For the text-containing cell, return its midpoint in [X, Y] coordinate format. 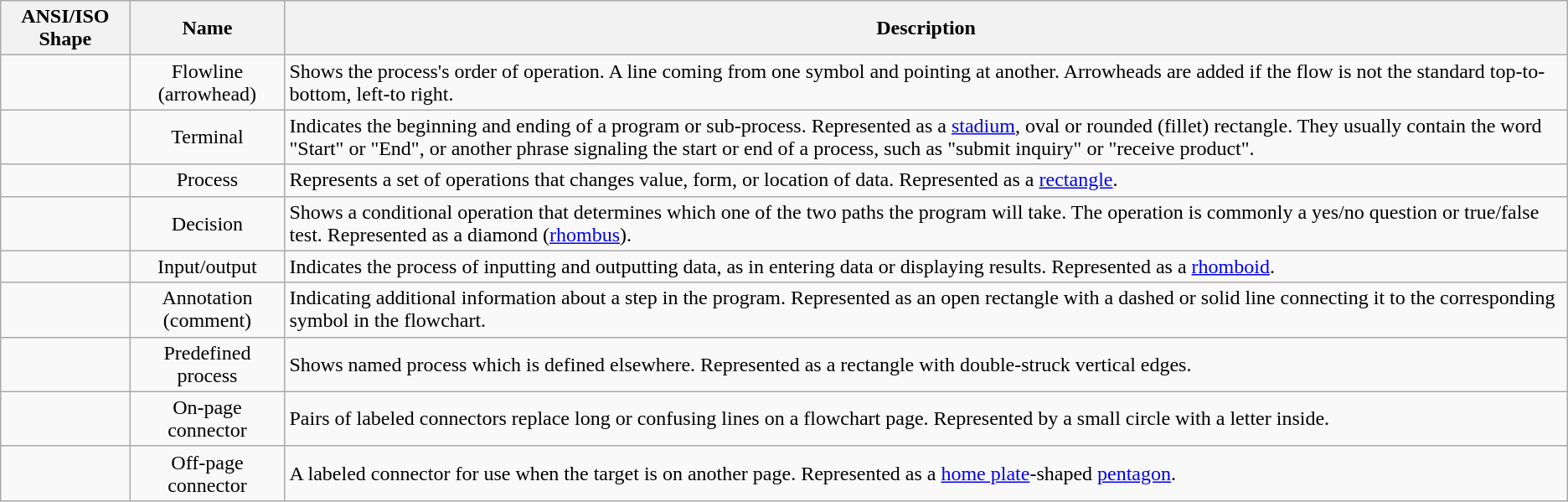
Annotation (comment) [208, 310]
Represents a set of operations that changes value, form, or location of data. Represented as a rectangle. [926, 180]
Input/output [208, 267]
On-page connector [208, 419]
Pairs of labeled connectors replace long or confusing lines on a flowchart page. Represented by a small circle with a letter inside. [926, 419]
A labeled connector for use when the target is on another page. Represented as a home plate-shaped pentagon. [926, 473]
Process [208, 180]
Indicates the process of inputting and outputting data, as in entering data or displaying results. Represented as a rhomboid. [926, 267]
Decision [208, 223]
Description [926, 28]
Shows named process which is defined elsewhere. Represented as a rectangle with double-struck vertical edges. [926, 364]
Flowline (arrowhead) [208, 82]
Name [208, 28]
Terminal [208, 137]
Predefined process [208, 364]
Off-page connector [208, 473]
ANSI/ISO Shape [65, 28]
